Output the (X, Y) coordinate of the center of the cell containing the given text.  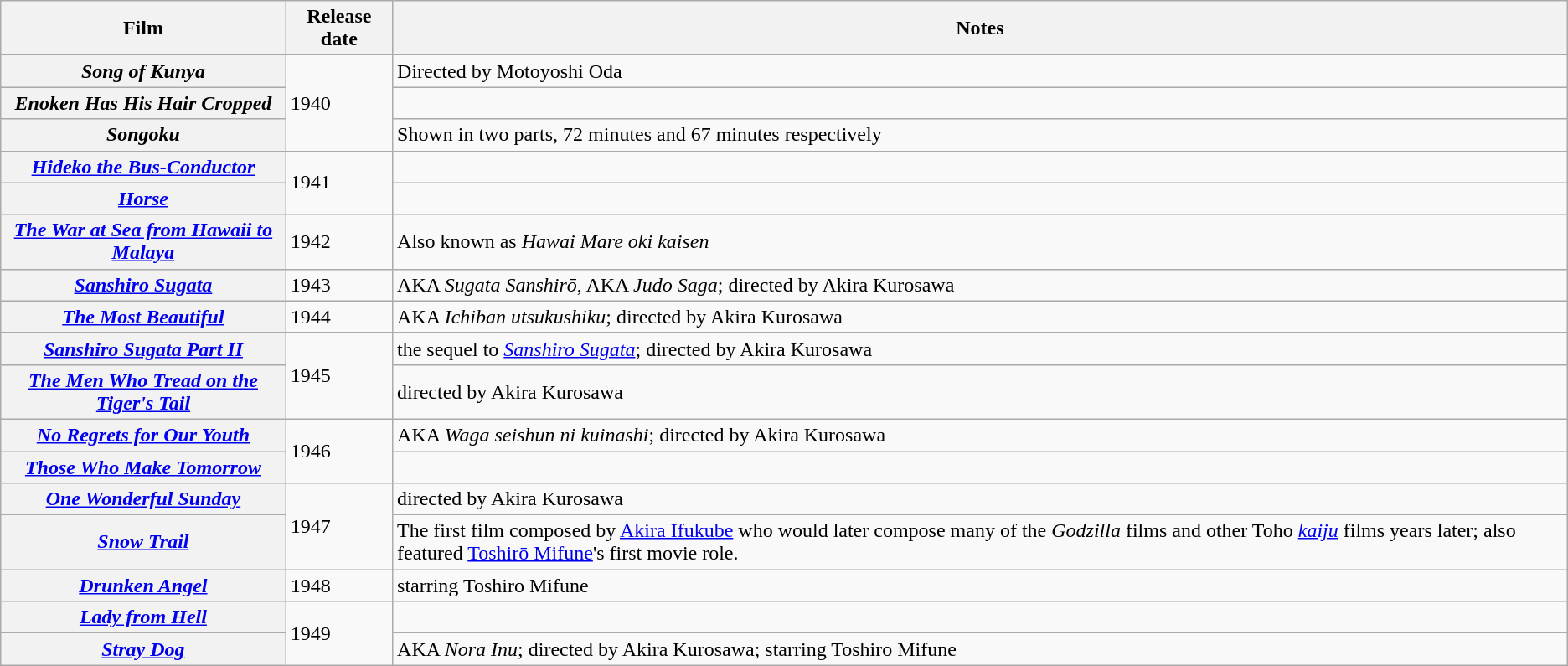
1942 (338, 241)
Enoken Has His Hair Cropped (143, 103)
1943 (338, 285)
Shown in two parts, 72 minutes and 67 minutes respectively (980, 135)
1940 (338, 103)
Stray Dog (143, 649)
Lady from Hell (143, 617)
The Most Beautiful (143, 317)
Film (143, 28)
AKA Nora Inu; directed by Akira Kurosawa; starring Toshiro Mifune (980, 649)
starring Toshiro Mifune (980, 586)
Snow Trail (143, 543)
Song of Kunya (143, 71)
1948 (338, 586)
1945 (338, 375)
AKA Sugata Sanshirō, AKA Judo Saga; directed by Akira Kurosawa (980, 285)
Hideko the Bus-Conductor (143, 167)
Sanshiro Sugata (143, 285)
Also known as Hawai Mare oki kaisen (980, 241)
1949 (338, 633)
The Men Who Tread on the Tiger's Tail (143, 392)
Drunken Angel (143, 586)
1941 (338, 183)
One Wonderful Sunday (143, 499)
Notes (980, 28)
Directed by Motoyoshi Oda (980, 71)
Horse (143, 199)
The War at Sea from Hawaii to Malaya (143, 241)
1944 (338, 317)
AKA Waga seishun ni kuinashi; directed by Akira Kurosawa (980, 435)
Those Who Make Tomorrow (143, 467)
Songoku (143, 135)
Sanshiro Sugata Part II (143, 348)
Release date (338, 28)
the sequel to Sanshiro Sugata; directed by Akira Kurosawa (980, 348)
1946 (338, 451)
No Regrets for Our Youth (143, 435)
AKA Ichiban utsukushiku; directed by Akira Kurosawa (980, 317)
1947 (338, 526)
